Search for the cell housing the specified text and yield its [x, y] center coordinate. 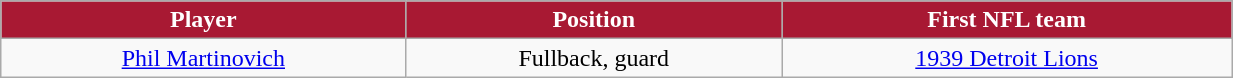
Player [204, 20]
Phil Martinovich [204, 58]
Position [594, 20]
1939 Detroit Lions [1007, 58]
Fullback, guard [594, 58]
First NFL team [1007, 20]
